For the text-containing cell, return its midpoint in (x, y) coordinate format. 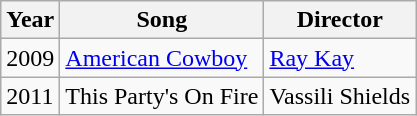
Ray Kay (340, 58)
American Cowboy (162, 58)
2009 (30, 58)
Vassili Shields (340, 96)
2011 (30, 96)
Song (162, 20)
This Party's On Fire (162, 96)
Year (30, 20)
Director (340, 20)
